Search for the cell housing the specified text and yield its [x, y] center coordinate. 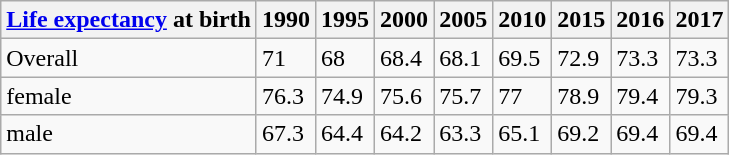
69.2 [582, 134]
79.3 [700, 96]
2017 [700, 20]
72.9 [582, 58]
68.4 [404, 58]
1990 [286, 20]
74.9 [344, 96]
65.1 [522, 134]
78.9 [582, 96]
2005 [464, 20]
63.3 [464, 134]
75.6 [404, 96]
71 [286, 58]
male [129, 134]
75.7 [464, 96]
1995 [344, 20]
68.1 [464, 58]
68 [344, 58]
76.3 [286, 96]
2010 [522, 20]
2016 [640, 20]
67.3 [286, 134]
2015 [582, 20]
female [129, 96]
2000 [404, 20]
Life expectancy at birth [129, 20]
64.2 [404, 134]
77 [522, 96]
64.4 [344, 134]
69.5 [522, 58]
79.4 [640, 96]
Overall [129, 58]
